Output the (x, y) coordinate of the center of the cell containing the given text.  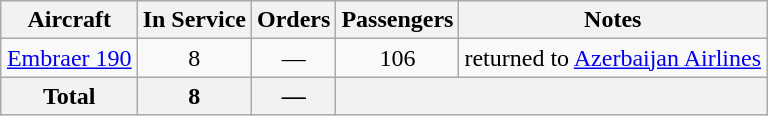
returned to Azerbaijan Airlines (613, 58)
Passengers (398, 20)
Embraer 190 (69, 58)
Notes (613, 20)
Orders (293, 20)
In Service (194, 20)
Aircraft (69, 20)
106 (398, 58)
Total (69, 96)
